Return the [X, Y] coordinate for the center point of the cell that contains the specified text.  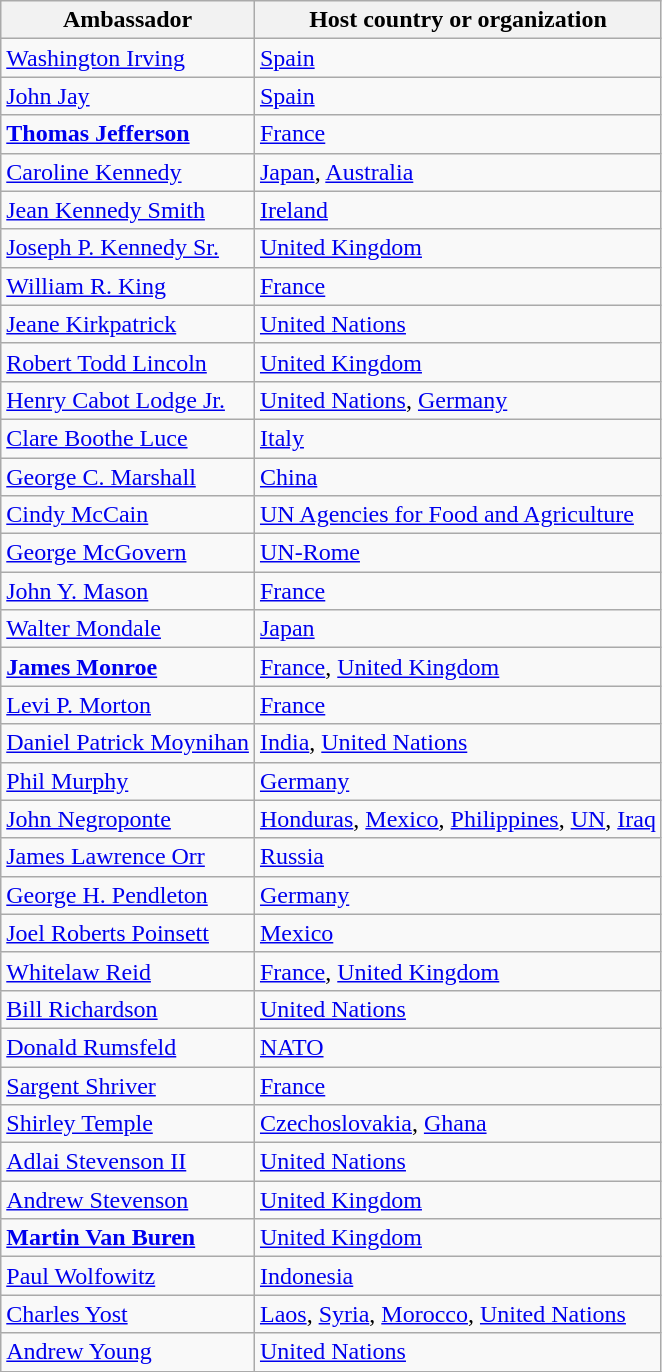
UN Agencies for Food and Agriculture [458, 515]
Laos, Syria, Morocco, United Nations [458, 1314]
Andrew Young [128, 1352]
Daniel Patrick Moynihan [128, 743]
Czechoslovakia, Ghana [458, 1124]
John Y. Mason [128, 591]
Host country or organization [458, 20]
Clare Boothe Luce [128, 438]
Shirley Temple [128, 1124]
Mexico [458, 933]
Charles Yost [128, 1314]
UN-Rome [458, 553]
NATO [458, 1047]
Whitelaw Reid [128, 971]
United Nations, Germany [458, 400]
Martin Van Buren [128, 1238]
William R. King [128, 286]
Caroline Kennedy [128, 172]
John Negroponte [128, 819]
India, United Nations [458, 743]
James Monroe [128, 667]
Jean Kennedy Smith [128, 210]
Ambassador [128, 20]
Thomas Jefferson [128, 134]
Andrew Stevenson [128, 1200]
Adlai Stevenson II [128, 1162]
John Jay [128, 96]
Cindy McCain [128, 515]
Donald Rumsfeld [128, 1047]
Joseph P. Kennedy Sr. [128, 248]
James Lawrence Orr [128, 857]
Bill Richardson [128, 1009]
Robert Todd Lincoln [128, 362]
George C. Marshall [128, 477]
Ireland [458, 210]
Henry Cabot Lodge Jr. [128, 400]
Honduras, Mexico, Philippines, UN, Iraq [458, 819]
Indonesia [458, 1276]
Russia [458, 857]
Levi P. Morton [128, 705]
George McGovern [128, 553]
Walter Mondale [128, 629]
Jeane Kirkpatrick [128, 324]
Phil Murphy [128, 781]
Joel Roberts Poinsett [128, 933]
Italy [458, 438]
Japan, Australia [458, 172]
George H. Pendleton [128, 895]
China [458, 477]
Sargent Shriver [128, 1085]
Washington Irving [128, 58]
Paul Wolfowitz [128, 1276]
Japan [458, 629]
